Scan for the cell matching the given text and deliver its (x, y) coordinate at center. 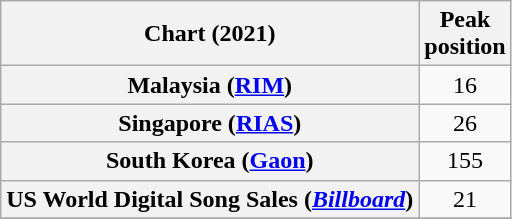
Chart (2021) (210, 34)
Singapore (RIAS) (210, 123)
South Korea (Gaon) (210, 161)
Malaysia (RIM) (210, 85)
Peakposition (465, 34)
26 (465, 123)
16 (465, 85)
21 (465, 199)
155 (465, 161)
US World Digital Song Sales (Billboard) (210, 199)
